Return [X, Y] of the center of cell containing provided text 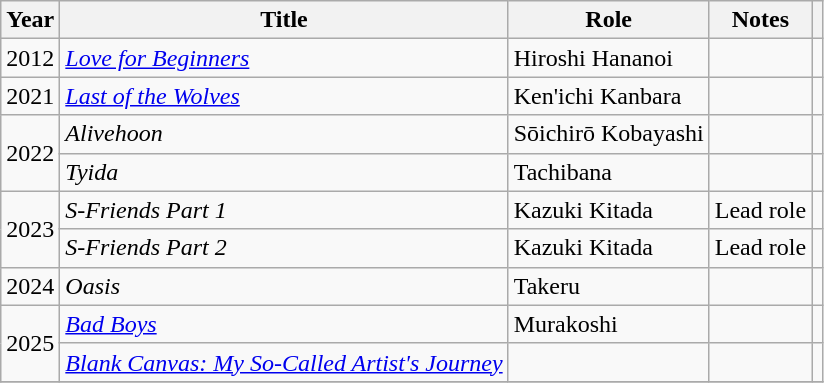
Year [30, 20]
2012 [30, 58]
Notes [760, 20]
Ken'ichi Kanbara [608, 96]
2021 [30, 96]
Sōichirō Kobayashi [608, 134]
Bad Boys [284, 324]
2023 [30, 229]
Oasis [284, 286]
Takeru [608, 286]
S-Friends Part 2 [284, 248]
S-Friends Part 1 [284, 210]
Alivehoon [284, 134]
2024 [30, 286]
Blank Canvas: My So-Called Artist's Journey [284, 362]
Murakoshi [608, 324]
Tyida [284, 172]
2025 [30, 343]
Tachibana [608, 172]
Hiroshi Hananoi [608, 58]
Role [608, 20]
2022 [30, 153]
Title [284, 20]
Love for Beginners [284, 58]
Last of the Wolves [284, 96]
